Provide the [x, y] coordinate of the cell's center where the given text is located.  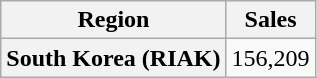
Region [114, 20]
Sales [270, 20]
South Korea (RIAK) [114, 58]
156,209 [270, 58]
